Return [X, Y] of the center of cell containing provided text 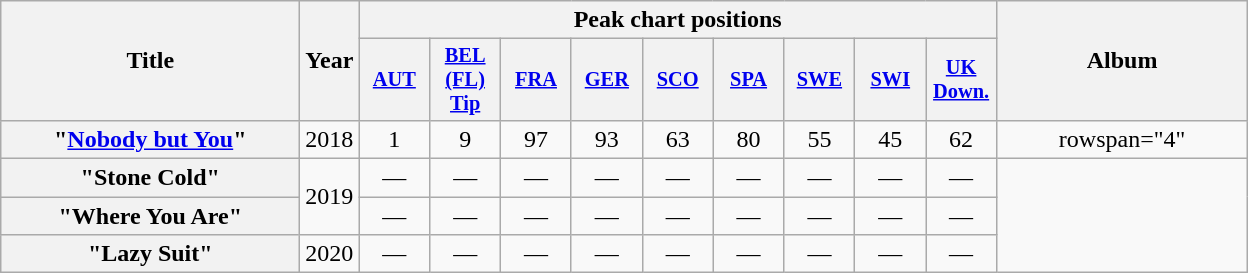
FRA [536, 80]
SPA [748, 80]
2019 [330, 197]
rowspan="4" [1122, 139]
Year [330, 61]
63 [678, 139]
GER [606, 80]
AUT [394, 80]
93 [606, 139]
Title [150, 61]
2018 [330, 139]
45 [890, 139]
Album [1122, 61]
80 [748, 139]
"Where You Are" [150, 216]
"Lazy Suit" [150, 254]
BEL(FL)Tip [466, 80]
62 [962, 139]
SCO [678, 80]
55 [820, 139]
"Stone Cold" [150, 178]
SWE [820, 80]
97 [536, 139]
UKDown. [962, 80]
Peak chart positions [678, 20]
SWI [890, 80]
"Nobody but You" [150, 139]
9 [466, 139]
2020 [330, 254]
1 [394, 139]
